Determine the [x, y] coordinate at the center of the cell enclosing the given text.  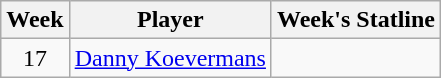
17 [35, 58]
Week's Statline [356, 20]
Danny Koevermans [170, 58]
Week [35, 20]
Player [170, 20]
